Detect which cell encompasses the target text, then output its [X, Y] center coordinate. 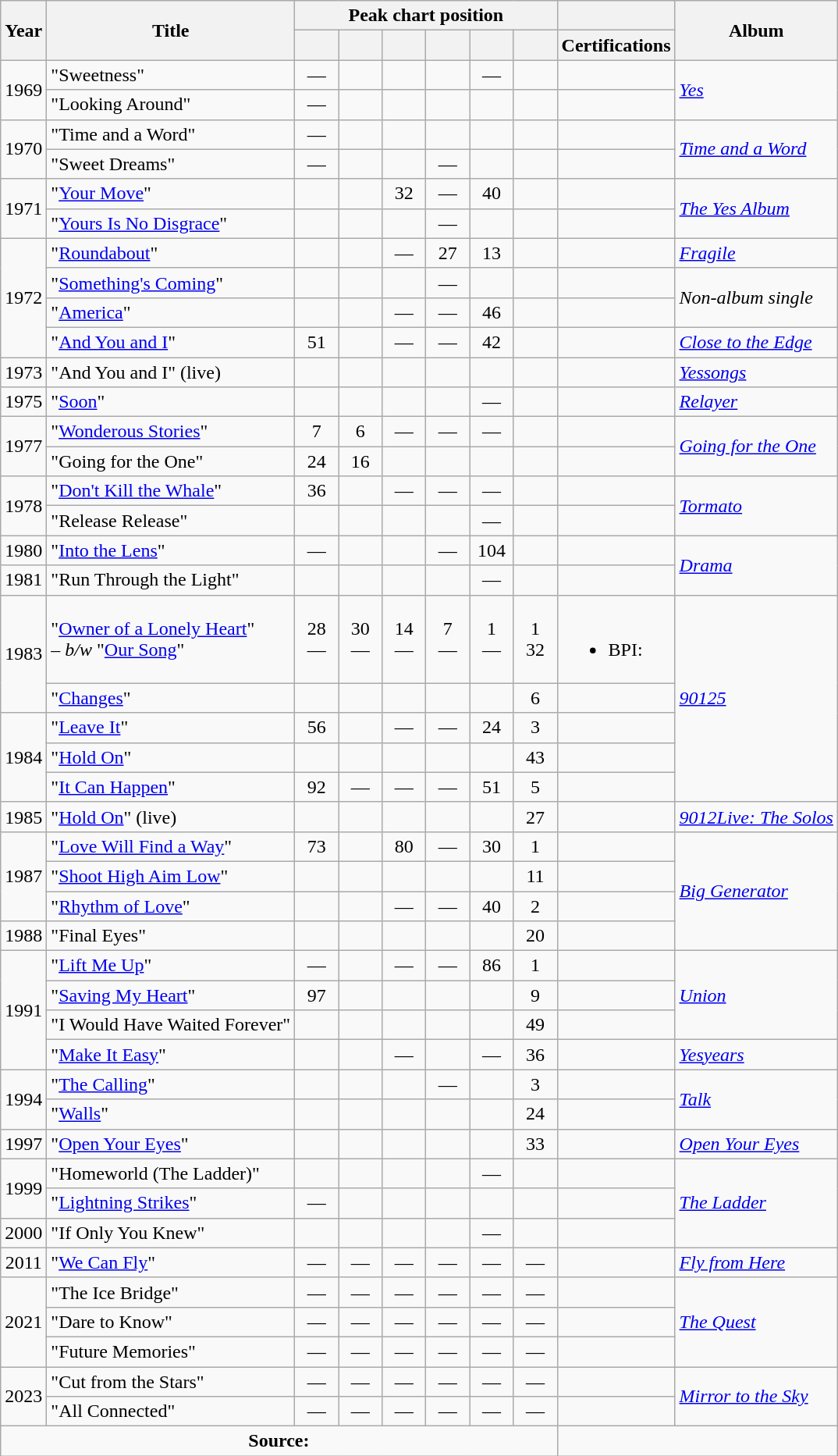
"Homeworld (The Ladder)" [171, 1173]
Going for the One [756, 447]
Title [171, 30]
The Quest [756, 1322]
1970 [23, 149]
1988 [23, 936]
"Rhythm of Love" [171, 906]
Certifications [616, 45]
1987 [23, 876]
"Roundabout" [171, 253]
30 [492, 846]
1975 [23, 402]
30— [360, 639]
9 [535, 995]
"Into the Lens" [171, 550]
1978 [23, 506]
"Shoot High Aim Low" [171, 876]
11 [535, 876]
"We Can Fly" [171, 1262]
1971 [23, 208]
"Something's Coming" [171, 283]
"Run Through the Light" [171, 580]
2000 [23, 1233]
"Lift Me Up" [171, 966]
1981 [23, 580]
Drama [756, 565]
"Love Will Find a Way" [171, 846]
"And You and I" [171, 342]
The Yes Album [756, 208]
"Final Eyes" [171, 936]
"If Only You Knew" [171, 1233]
Non-album single [756, 297]
1980 [23, 550]
Time and a Word [756, 149]
132 [535, 639]
1— [492, 639]
"Soon" [171, 402]
"Make It Easy" [171, 1055]
1973 [23, 372]
1977 [23, 447]
"Open Your Eyes" [171, 1144]
Yes [756, 90]
32 [404, 194]
Big Generator [756, 891]
"Time and a Word" [171, 134]
"I Would Have Waited Forever" [171, 1025]
Year [23, 30]
Album [756, 30]
Fragile [756, 253]
"Release Release" [171, 521]
Peak chart position [426, 16]
"Dare to Know" [171, 1322]
"Sweet Dreams" [171, 164]
42 [492, 342]
"Cut from the Stars" [171, 1381]
2011 [23, 1262]
73 [317, 846]
7 [317, 432]
1985 [23, 817]
97 [317, 995]
Close to the Edge [756, 342]
16 [360, 461]
5 [535, 787]
"Looking Around" [171, 105]
Source: [279, 1441]
1972 [23, 297]
BPI: [616, 639]
Open Your Eyes [756, 1144]
Tormato [756, 506]
"The Calling" [171, 1084]
"Future Memories" [171, 1351]
2023 [23, 1396]
9012Live: The Solos [756, 817]
7— [448, 639]
"Lightning Strikes" [171, 1203]
"Going for the One" [171, 461]
80 [404, 846]
"Hold On" [171, 757]
1991 [23, 1010]
Relayer [756, 402]
1984 [23, 757]
14— [404, 639]
Yesyears [756, 1055]
49 [535, 1025]
"America" [171, 312]
28— [317, 639]
104 [492, 550]
2021 [23, 1322]
2 [535, 906]
"The Ice Bridge" [171, 1292]
86 [492, 966]
13 [492, 253]
1999 [23, 1188]
"Hold On" (live) [171, 817]
Union [756, 995]
56 [317, 728]
Yessongs [756, 372]
"Don't Kill the Whale" [171, 491]
"Yours Is No Disgrace" [171, 223]
"Sweetness" [171, 75]
1997 [23, 1144]
Talk [756, 1099]
"It Can Happen" [171, 787]
The Ladder [756, 1203]
1969 [23, 90]
90125 [756, 698]
"Leave It" [171, 728]
43 [535, 757]
1983 [23, 654]
92 [317, 787]
"All Connected" [171, 1412]
"Owner of a Lonely Heart"– b/w "Our Song" [171, 639]
"And You and I" (live) [171, 372]
"Saving My Heart" [171, 995]
Fly from Here [756, 1262]
46 [492, 312]
1994 [23, 1099]
20 [535, 936]
"Wonderous Stories" [171, 432]
"Changes" [171, 698]
Mirror to the Sky [756, 1396]
"Walls" [171, 1114]
"Your Move" [171, 194]
33 [535, 1144]
